Pinpoint the cell where the given text exists, returning its [X, Y] midpoint coordinate. 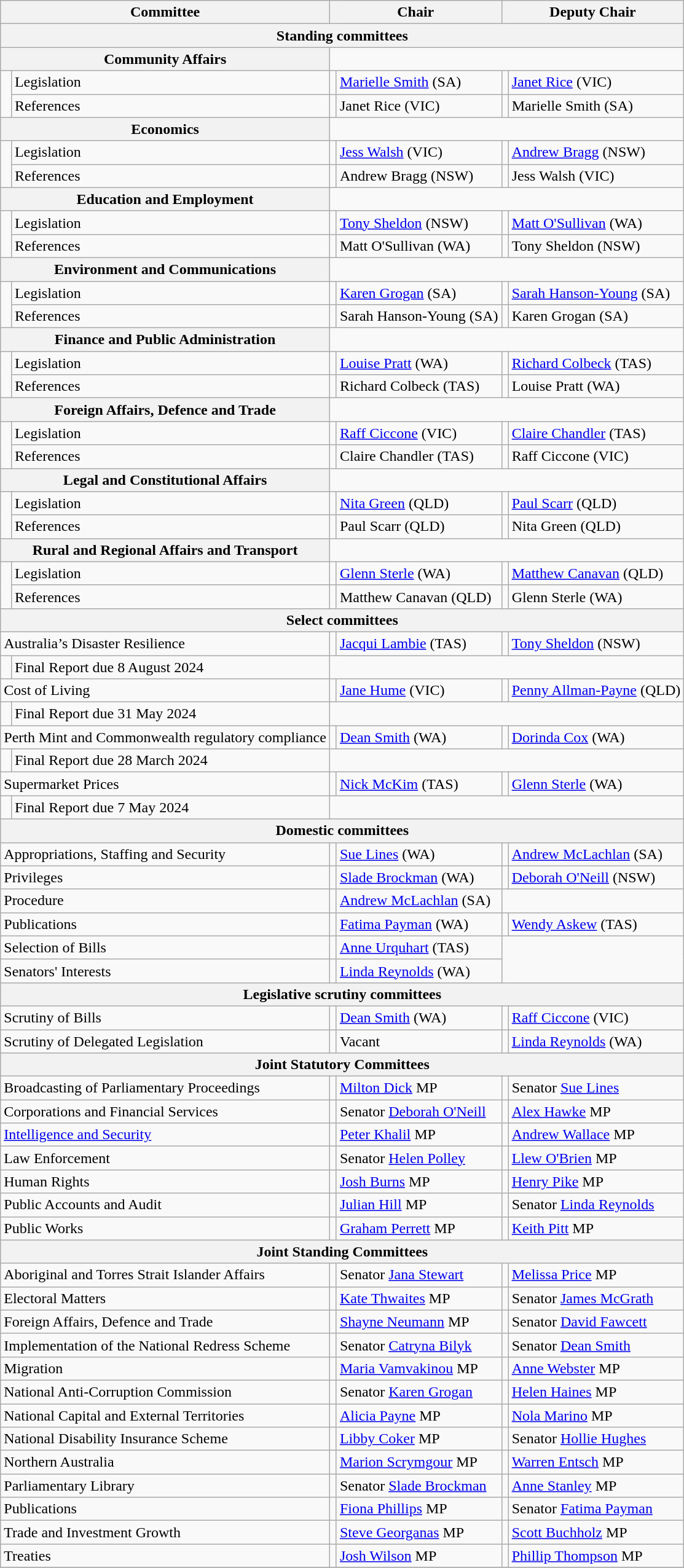
Public Works [165, 1228]
Kate Thwaites MP [419, 1298]
Northern Australia [165, 1462]
Appropriations, Staffing and Security [165, 854]
Finance and Public Administration [165, 340]
Alex Hawke MP [596, 1111]
Human Rights [165, 1182]
Committee [165, 12]
Aboriginal and Torres Strait Islander Affairs [165, 1275]
Treaties [165, 1556]
Selection of Bills [165, 947]
Henry Pike MP [596, 1182]
Alicia Payne MP [419, 1415]
Legal and Constitutional Affairs [165, 480]
Joint Standing Committees [342, 1252]
Electoral Matters [165, 1298]
Final Report due 8 August 2024 [170, 667]
Senator Karen Grogan [419, 1392]
Senator Catryna Bilyk [419, 1345]
Trade and Investment Growth [165, 1532]
Jane Hume (VIC) [419, 691]
Sue Lines (WA) [419, 854]
Fatima Payman (WA) [419, 924]
Senator Deborah O'Neill [419, 1111]
Penny Allman-Payne (QLD) [596, 691]
Supermarket Prices [165, 784]
Libby Coker MP [419, 1439]
Senator David Fawcett [596, 1322]
Senator Helen Polley [419, 1158]
Slade Brockman (WA) [419, 877]
Scrutiny of Delegated Legislation [165, 1041]
Senator Hollie Hughes [596, 1439]
Senator Dean Smith [596, 1345]
Scrutiny of Bills [165, 1017]
Josh Wilson MP [419, 1556]
Senator Jana Stewart [419, 1275]
Implementation of the National Redress Scheme [165, 1345]
Perth Mint and Commonwealth regulatory compliance [165, 737]
Melissa Price MP [596, 1275]
Senator Linda Reynolds [596, 1205]
Parliamentary Library [165, 1486]
Select committees [342, 620]
Graham Perrett MP [419, 1228]
Australia’s Disaster Resilience [165, 643]
Economics [165, 129]
Keith Pitt MP [596, 1228]
Legislative scrutiny committees [342, 994]
Final Report due 7 May 2024 [170, 807]
Wendy Askew (TAS) [596, 924]
Anne Webster MP [596, 1368]
Environment and Communications [165, 269]
Broadcasting of Parliamentary Proceedings [165, 1088]
Senator Slade Brockman [419, 1486]
Jacqui Lambie (TAS) [419, 643]
Josh Burns MP [419, 1182]
Cost of Living [165, 691]
Final Report due 31 May 2024 [170, 714]
Education and Employment [165, 199]
Senator Sue Lines [596, 1088]
Law Enforcement [165, 1158]
Dorinda Cox (WA) [596, 737]
Shayne Neumann MP [419, 1322]
Rural and Regional Affairs and Transport [165, 550]
Corporations and Financial Services [165, 1111]
Public Accounts and Audit [165, 1205]
National Anti-Corruption Commission [165, 1392]
Fiona Phillips MP [419, 1509]
Community Affairs [165, 59]
Julian Hill MP [419, 1205]
Anne Stanley MP [596, 1486]
Deborah O'Neill (NSW) [596, 877]
Llew O'Brien MP [596, 1158]
Warren Entsch MP [596, 1462]
Deputy Chair [592, 12]
Helen Haines MP [596, 1392]
Scott Buchholz MP [596, 1532]
Andrew Wallace MP [596, 1135]
Chair [415, 12]
Privileges [165, 877]
Maria Vamvakinou MP [419, 1368]
Marion Scrymgour MP [419, 1462]
National Disability Insurance Scheme [165, 1439]
Peter Khalil MP [419, 1135]
Milton Dick MP [419, 1088]
Anne Urquhart (TAS) [419, 947]
Final Report due 28 March 2024 [170, 761]
Intelligence and Security [165, 1135]
Vacant [419, 1041]
Senators' Interests [165, 971]
Senator James McGrath [596, 1298]
Phillip Thompson MP [596, 1556]
Procedure [165, 901]
Nola Marino MP [596, 1415]
Nick McKim (TAS) [419, 784]
Standing committees [342, 36]
Migration [165, 1368]
Joint Statutory Committees [342, 1065]
Senator Fatima Payman [596, 1509]
National Capital and External Territories [165, 1415]
Steve Georganas MP [419, 1532]
Domestic committees [342, 831]
